From the cell containing the given text, extract its center point as [x, y] coordinate. 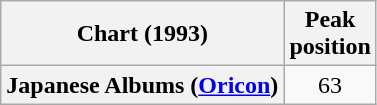
Peakposition [330, 34]
Chart (1993) [142, 34]
Japanese Albums (Oricon) [142, 85]
63 [330, 85]
